Pinpoint the cell where the given text exists, returning its [X, Y] midpoint coordinate. 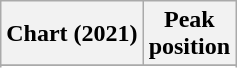
Chart (2021) [72, 34]
Peak position [189, 34]
